Find where the given text appears and provide that cell's center as [X, Y] coordinate. 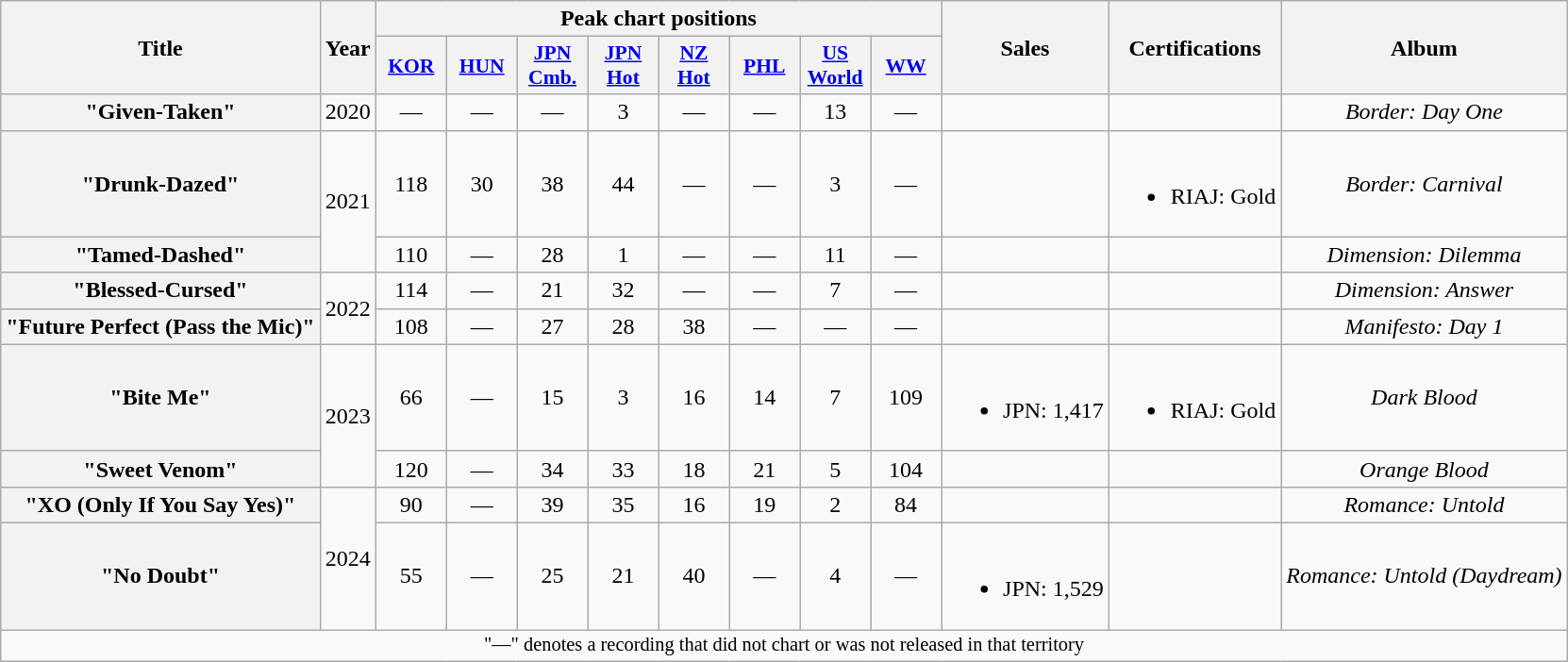
32 [623, 290]
Certifications [1194, 47]
118 [411, 183]
27 [553, 326]
Romance: Untold (Daydream) [1425, 575]
"No Doubt" [160, 575]
Romance: Untold [1425, 505]
"Future Perfect (Pass the Mic)" [160, 326]
Manifesto: Day 1 [1425, 326]
44 [623, 183]
"Blessed-Cursed" [160, 290]
Border: Day One [1425, 112]
30 [481, 183]
2 [836, 505]
"Drunk-Dazed" [160, 183]
JPNCmb. [553, 66]
"Bite Me" [160, 398]
Title [160, 47]
108 [411, 326]
Dimension: Dilemma [1425, 255]
11 [836, 255]
2020 [347, 112]
Peak chart positions [659, 19]
109 [906, 398]
KOR [411, 66]
Border: Carnival [1425, 183]
JPN: 1,529 [1026, 575]
14 [764, 398]
84 [906, 505]
18 [694, 469]
JPN: 1,417 [1026, 398]
WW [906, 66]
"Sweet Venom" [160, 469]
1 [623, 255]
2021 [347, 202]
Album [1425, 47]
2022 [347, 308]
Orange Blood [1425, 469]
90 [411, 505]
104 [906, 469]
25 [553, 575]
2024 [347, 558]
PHL [764, 66]
"XO (Only If You Say Yes)" [160, 505]
5 [836, 469]
55 [411, 575]
HUN [481, 66]
JPNHot [623, 66]
4 [836, 575]
110 [411, 255]
15 [553, 398]
"Given-Taken" [160, 112]
USWorld [836, 66]
40 [694, 575]
19 [764, 505]
34 [553, 469]
Dimension: Answer [1425, 290]
"Tamed-Dashed" [160, 255]
Dark Blood [1425, 398]
Year [347, 47]
120 [411, 469]
Sales [1026, 47]
13 [836, 112]
NZHot [694, 66]
33 [623, 469]
66 [411, 398]
39 [553, 505]
35 [623, 505]
2023 [347, 415]
"—" denotes a recording that did not chart or was not released in that territory [784, 646]
114 [411, 290]
